Locate the cell with the specified text and output its (x, y) center coordinate. 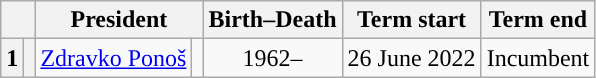
Birth–Death (272, 20)
26 June 2022 (412, 58)
Term start (412, 20)
President (119, 20)
Zdravko Ponoš (114, 58)
Term end (538, 20)
Incumbent (538, 58)
1 (12, 58)
1962– (272, 58)
